Extract the (x, y) coordinate from the center of the cell holding the provided text.  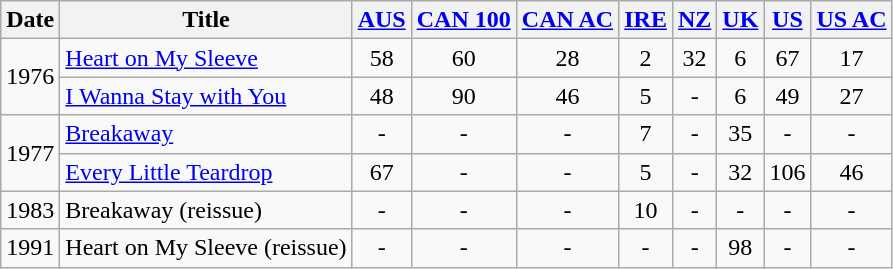
Title (206, 20)
27 (852, 96)
US AC (852, 20)
CAN AC (567, 20)
Date (30, 20)
60 (464, 58)
10 (646, 210)
90 (464, 96)
1983 (30, 210)
58 (382, 58)
98 (740, 248)
1976 (30, 77)
2 (646, 58)
CAN 100 (464, 20)
UK (740, 20)
7 (646, 134)
1991 (30, 248)
35 (740, 134)
IRE (646, 20)
Every Little Teardrop (206, 172)
1977 (30, 153)
US (788, 20)
48 (382, 96)
AUS (382, 20)
17 (852, 58)
Breakaway (206, 134)
28 (567, 58)
NZ (694, 20)
106 (788, 172)
I Wanna Stay with You (206, 96)
Breakaway (reissue) (206, 210)
Heart on My Sleeve (reissue) (206, 248)
49 (788, 96)
Heart on My Sleeve (206, 58)
